Capture the cell that displays the provided text and extract its (X, Y) central coordinate. 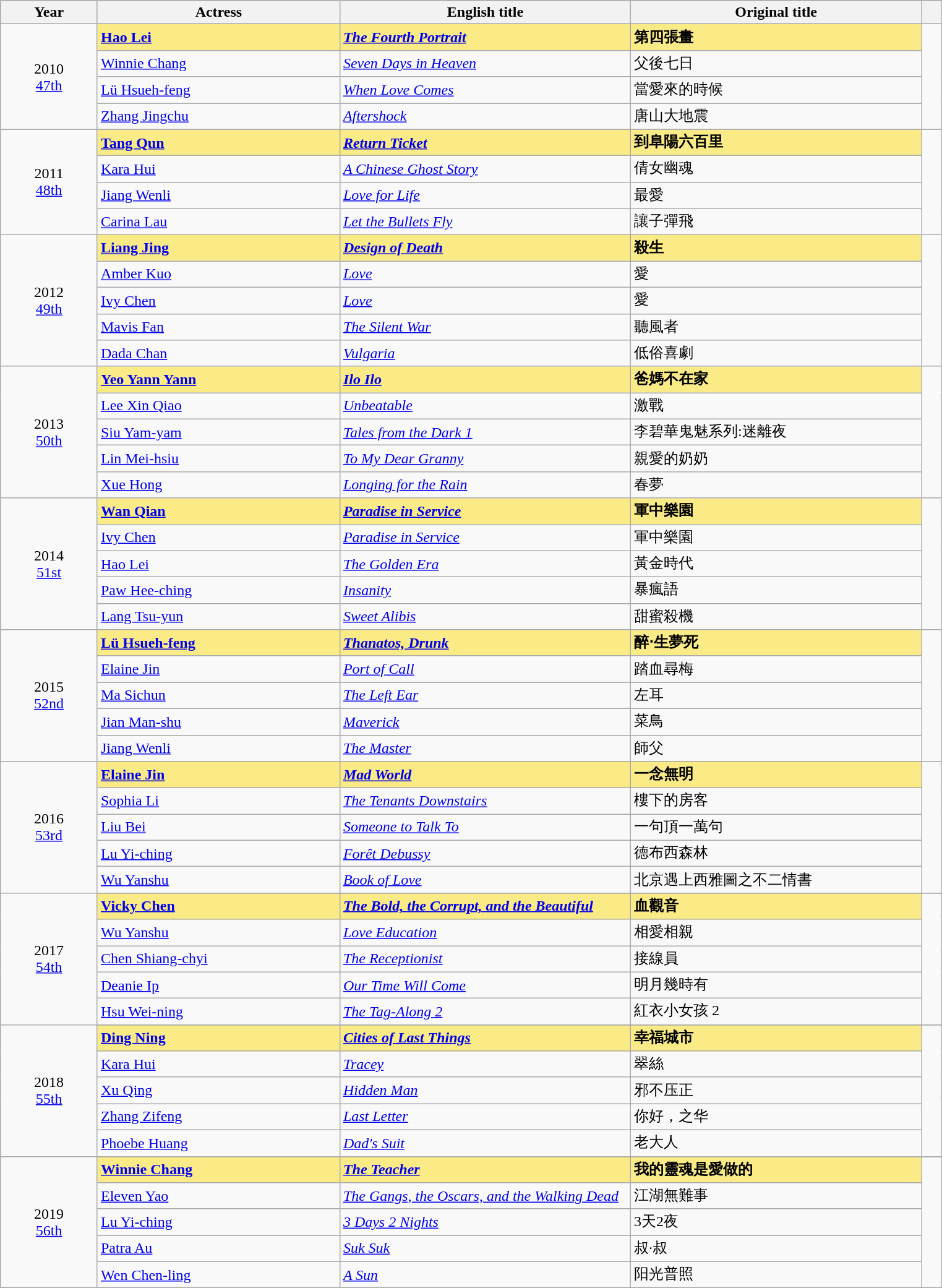
Phoebe Huang (218, 1143)
Sophia Li (218, 801)
Insanity (485, 590)
201956th (49, 1222)
Wan Qian (218, 511)
201552nd (49, 695)
Zhang Zifeng (218, 1117)
The Receptionist (485, 959)
Eleven Yao (218, 1196)
Sweet Alibis (485, 616)
一念無明 (776, 775)
The Tenants Downstairs (485, 801)
低俗喜劇 (776, 354)
Actress (218, 12)
Xue Hong (218, 485)
Unbeatable (485, 406)
201350th (49, 432)
201249th (49, 301)
倩女幽魂 (776, 170)
甜蜜殺機 (776, 616)
Dada Chan (218, 354)
Original title (776, 12)
親愛的奶奶 (776, 459)
A Chinese Ghost Story (485, 170)
When Love Comes (485, 90)
邪不压正 (776, 1090)
Amber Kuo (218, 275)
當愛來的時候 (776, 90)
激戰 (776, 406)
老大人 (776, 1143)
父後七日 (776, 63)
Love for Life (485, 195)
Hidden Man (485, 1090)
Ding Ning (218, 1038)
Deanie Ip (218, 985)
201754th (49, 959)
江湖無難事 (776, 1196)
3天2夜 (776, 1222)
幸福城市 (776, 1038)
春夢 (776, 485)
Ma Sichun (218, 695)
血觀音 (776, 906)
翠絲 (776, 1064)
最愛 (776, 195)
Zhang Jingchu (218, 116)
接線員 (776, 959)
Suk Suk (485, 1248)
Year (49, 12)
Chen Shiang-chyi (218, 959)
相愛相親 (776, 933)
Liang Jing (218, 247)
到阜陽六百里 (776, 142)
The Golden Era (485, 564)
Design of Death (485, 247)
Carina Lau (218, 221)
The Left Ear (485, 695)
Vulgaria (485, 354)
明月幾時有 (776, 985)
北京遇上西雅圖之不二情書 (776, 880)
菜鳥 (776, 721)
醉‧生夢死 (776, 643)
叔·叔 (776, 1248)
Maverick (485, 721)
Tracey (485, 1064)
唐山大地震 (776, 116)
Book of Love (485, 880)
Xu Qing (218, 1090)
李碧華鬼魅系列:迷離夜 (776, 432)
一句頂一萬句 (776, 828)
Return Ticket (485, 142)
Last Letter (485, 1117)
左耳 (776, 695)
Wen Chen-ling (218, 1274)
紅衣小女孩 2 (776, 1012)
Longing for the Rain (485, 485)
Our Time Will Come (485, 985)
A Sun (485, 1274)
暴瘋語 (776, 590)
爸媽不在家 (776, 380)
踏血尋梅 (776, 669)
201148th (49, 182)
To My Dear Granny (485, 459)
Paw Hee-ching (218, 590)
讓子彈飛 (776, 221)
Jian Man-shu (218, 721)
The Tag-Along 2 (485, 1012)
Liu Bei (218, 828)
Lee Xin Qiao (218, 406)
Tang Qun (218, 142)
Lang Tsu-yun (218, 616)
The Teacher (485, 1169)
Let the Bullets Fly (485, 221)
201047th (49, 77)
Aftershock (485, 116)
Love Education (485, 933)
我的靈魂是愛做的 (776, 1169)
Cities of Last Things (485, 1038)
Yeo Yann Yann (218, 380)
The Gangs, the Oscars, and the Walking Dead (485, 1196)
第四張畫 (776, 37)
Patra Au (218, 1248)
殺生 (776, 247)
Lin Mei-hsiu (218, 459)
201653rd (49, 828)
Dad's Suit (485, 1143)
師父 (776, 749)
Mad World (485, 775)
The Fourth Portrait (485, 37)
樓下的房客 (776, 801)
你好，之华 (776, 1117)
阳光普照 (776, 1274)
德布西森林 (776, 854)
黃金時代 (776, 564)
Hsu Wei-ning (218, 1012)
Seven Days in Heaven (485, 63)
201451st (49, 564)
Mavis Fan (218, 327)
English title (485, 12)
The Bold, the Corrupt, and the Beautiful (485, 906)
Tales from the Dark 1 (485, 432)
Port of Call (485, 669)
The Master (485, 749)
Thanatos, Drunk (485, 643)
3 Days 2 Nights (485, 1222)
Vicky Chen (218, 906)
Forêt Debussy (485, 854)
Ilo Ilo (485, 380)
Siu Yam-yam (218, 432)
The Silent War (485, 327)
Someone to Talk To (485, 828)
201855th (49, 1090)
聽風者 (776, 327)
